Find where the given text appears and provide that cell's center as (x, y) coordinate. 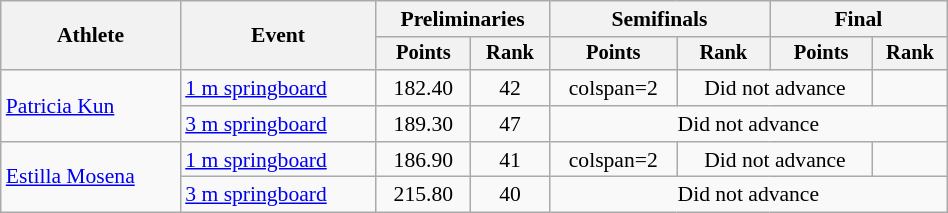
Semifinals (659, 19)
Event (278, 36)
189.30 (424, 124)
Preliminaries (462, 19)
47 (510, 124)
Final (859, 19)
Estilla Mosena (90, 178)
182.40 (424, 88)
215.80 (424, 195)
41 (510, 160)
42 (510, 88)
40 (510, 195)
Patricia Kun (90, 106)
186.90 (424, 160)
Athlete (90, 36)
